Detect which cell encompasses the target text, then output its [x, y] center coordinate. 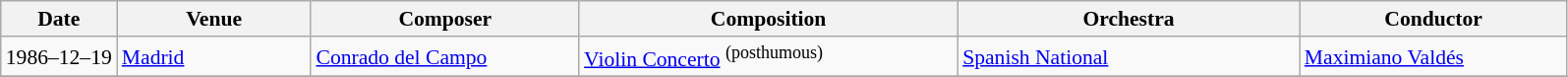
Conrado del Campo [444, 57]
Madrid [214, 57]
Orchestra [1129, 19]
Maximiano Valdés [1433, 57]
Date [59, 19]
Venue [214, 19]
Composer [444, 19]
1986–12–19 [59, 57]
Composition [769, 19]
Spanish National [1129, 57]
Violin Concerto (posthumous) [769, 57]
Conductor [1433, 19]
